Detect which cell encompasses the target text, then output its [X, Y] center coordinate. 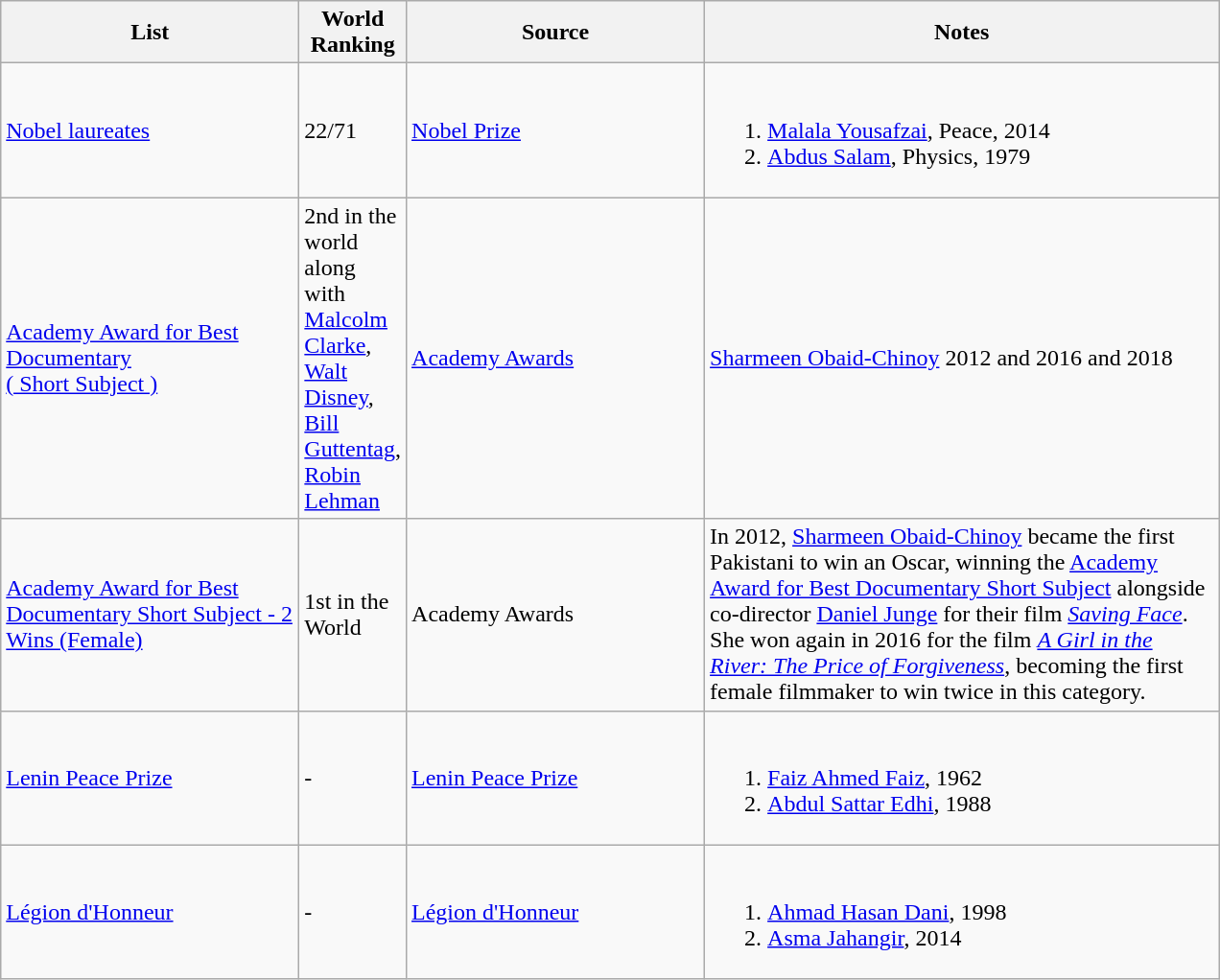
Nobel Prize [556, 130]
Notes [962, 33]
Malala Yousafzai, Peace, 2014Abdus Salam, Physics, 1979 [962, 130]
Faiz Ahmed Faiz, 1962Abdul Sattar Edhi, 1988 [962, 778]
1st in the World [353, 615]
Sharmeen Obaid-Chinoy 2012 and 2016 and 2018 [962, 359]
World Ranking [353, 33]
22/71 [353, 130]
Source [556, 33]
Nobel laureates [150, 130]
2nd in the world along with Malcolm Clarke, Walt Disney, Bill Guttentag, Robin Lehman [353, 359]
Academy Award for Best Documentary( Short Subject ) [150, 359]
Academy Award for Best Documentary Short Subject - 2 Wins (Female) [150, 615]
Ahmad Hasan Dani, 1998Asma Jahangir, 2014 [962, 912]
List [150, 33]
